Scan for the cell matching the given text and deliver its [x, y] coordinate at center. 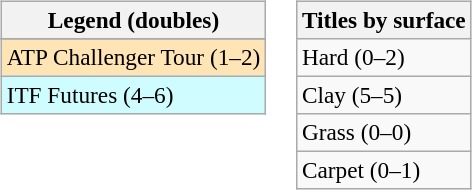
ATP Challenger Tour (1–2) [133, 57]
Grass (0–0) [384, 133]
Legend (doubles) [133, 20]
Hard (0–2) [384, 57]
ITF Futures (4–6) [133, 95]
Carpet (0–1) [384, 171]
Clay (5–5) [384, 95]
Titles by surface [384, 20]
